Pinpoint the cell where the given text exists, returning its [X, Y] midpoint coordinate. 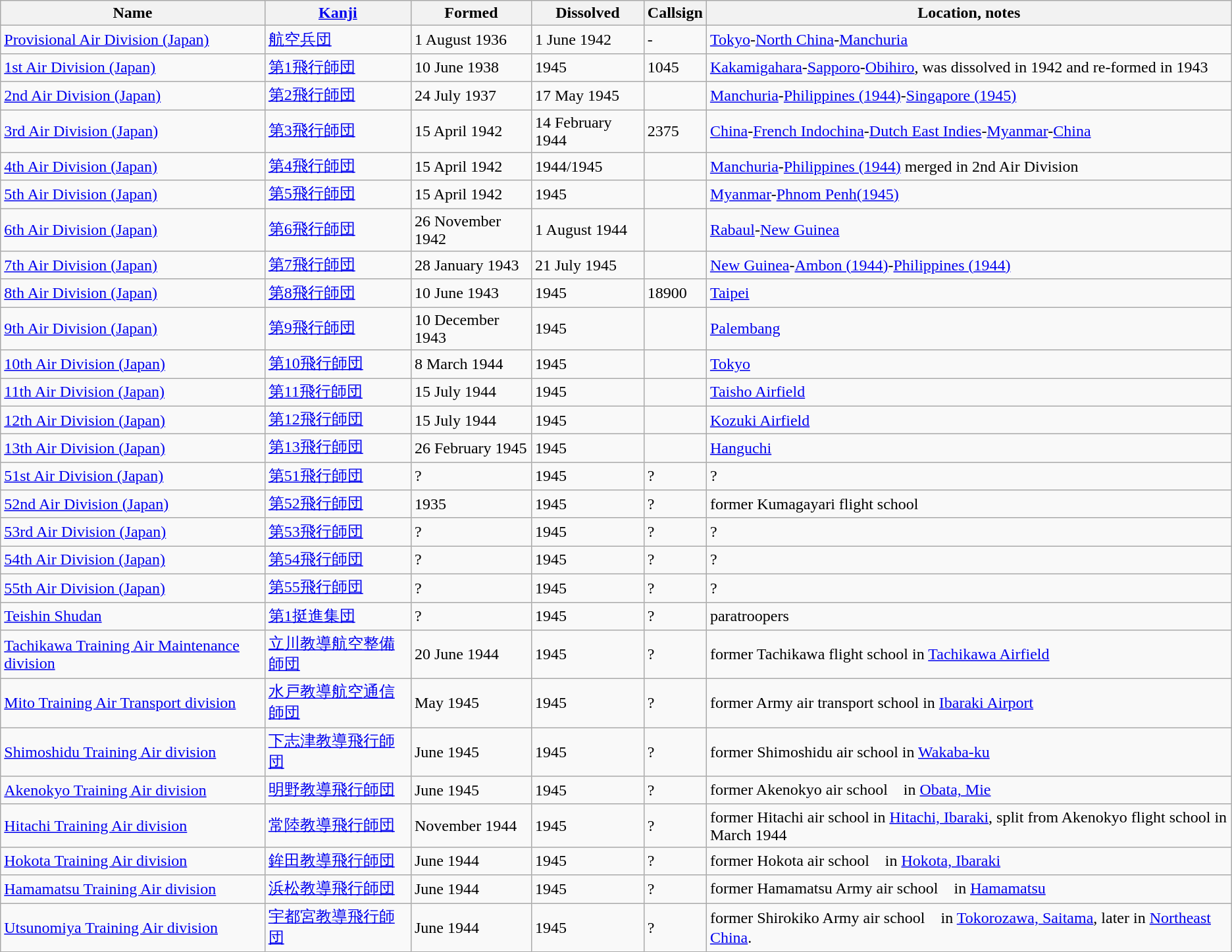
Akenokyo Training Air division [133, 791]
52nd Air Division (Japan) [133, 504]
下志津教導飛行師団 [338, 752]
26 February 1945 [471, 449]
第8飛行師団 [338, 293]
第4飛行師団 [338, 167]
第55飛行師団 [338, 588]
24 July 1937 [471, 96]
第7飛行師団 [338, 266]
Tokyo-North China-Manchuria [969, 39]
November 1944 [471, 825]
第1挺進集団 [338, 616]
第10飛行師団 [338, 364]
1944/1945 [587, 167]
Formed [471, 13]
11th Air Division (Japan) [133, 392]
Kozuki Airfield [969, 420]
第9飛行師団 [338, 329]
航空兵団 [338, 39]
- [675, 39]
12th Air Division (Japan) [133, 420]
Callsign [675, 13]
53rd Air Division (Japan) [133, 532]
Hamamatsu Training Air division [133, 889]
Taisho Airfield [969, 392]
China-French Indochina-Dutch East Indies-Myanmar-China [969, 130]
1045 [675, 67]
Utsunomiya Training Air division [133, 927]
第3飛行師団 [338, 130]
14 February 1944 [587, 130]
8 March 1944 [471, 364]
Provisional Air Division (Japan) [133, 39]
former Hamamatsu Army air school in Hamamatsu [969, 889]
May 1945 [471, 703]
Hanguchi [969, 449]
Location, notes [969, 13]
3rd Air Division (Japan) [133, 130]
2375 [675, 130]
former Shirokiko Army air school in Tokorozawa, Saitama, later in Northeast China. [969, 927]
Kanji [338, 13]
paratroopers [969, 616]
Myanmar-Phnom Penh(1945) [969, 195]
10 June 1943 [471, 293]
26 November 1942 [471, 230]
28 January 1943 [471, 266]
18900 [675, 293]
Mito Training Air Transport division [133, 703]
Shimoshidu Training Air division [133, 752]
Hitachi Training Air division [133, 825]
第52飛行師団 [338, 504]
第53飛行師団 [338, 532]
第12飛行師団 [338, 420]
54th Air Division (Japan) [133, 561]
New Guinea-Ambon (1944)-Philippines (1944) [969, 266]
Teishin Shudan [133, 616]
former Hitachi air school in Hitachi, Ibaraki, split from Akenokyo flight school in March 1944 [969, 825]
Manchuria-Philippines (1944)-Singapore (1945) [969, 96]
9th Air Division (Japan) [133, 329]
明野教導飛行師団 [338, 791]
10th Air Division (Japan) [133, 364]
former Akenokyo air school in Obata, Mie [969, 791]
5th Air Division (Japan) [133, 195]
Tokyo [969, 364]
4th Air Division (Japan) [133, 167]
Tachikawa Training Air Maintenance division [133, 655]
8th Air Division (Japan) [133, 293]
第13飛行師団 [338, 449]
10 June 1938 [471, 67]
51st Air Division (Japan) [133, 476]
水戸教導航空通信師団 [338, 703]
Hokota Training Air division [133, 861]
1 June 1942 [587, 39]
13th Air Division (Japan) [133, 449]
10 December 1943 [471, 329]
Dissolved [587, 13]
1 August 1936 [471, 39]
17 May 1945 [587, 96]
常陸教導飛行師団 [338, 825]
Palembang [969, 329]
6th Air Division (Japan) [133, 230]
20 June 1944 [471, 655]
Rabaul-New Guinea [969, 230]
former Army air transport school in Ibaraki Airport [969, 703]
第54飛行師団 [338, 561]
Manchuria-Philippines (1944) merged in 2nd Air Division [969, 167]
第5飛行師団 [338, 195]
立川教導航空整備師団 [338, 655]
宇都宮教導飛行師団 [338, 927]
1st Air Division (Japan) [133, 67]
第11飛行師団 [338, 392]
former Shimoshidu air school in Wakaba-ku [969, 752]
Kakamigahara-Sapporo-Obihiro, was dissolved in 1942 and re-formed in 1943 [969, 67]
Taipei [969, 293]
第6飛行師団 [338, 230]
第1飛行師団 [338, 67]
Name [133, 13]
浜松教導飛行師団 [338, 889]
former Tachikawa flight school in Tachikawa Airfield [969, 655]
鉾田教導飛行師団 [338, 861]
第51飛行師団 [338, 476]
former Kumagayari flight school [969, 504]
1 August 1944 [587, 230]
2nd Air Division (Japan) [133, 96]
former Hokota air school in Hokota, Ibaraki [969, 861]
55th Air Division (Japan) [133, 588]
第2飛行師団 [338, 96]
1935 [471, 504]
21 July 1945 [587, 266]
7th Air Division (Japan) [133, 266]
